Return [x, y] of the center of cell containing provided text 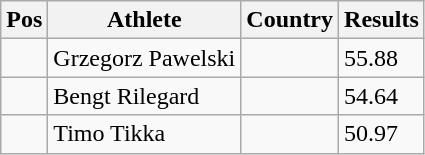
Pos [24, 20]
50.97 [382, 134]
Grzegorz Pawelski [144, 58]
Country [290, 20]
Timo Tikka [144, 134]
Bengt Rilegard [144, 96]
Athlete [144, 20]
55.88 [382, 58]
Results [382, 20]
54.64 [382, 96]
